Determine the [X, Y] coordinate at the center of the cell enclosing the given text.  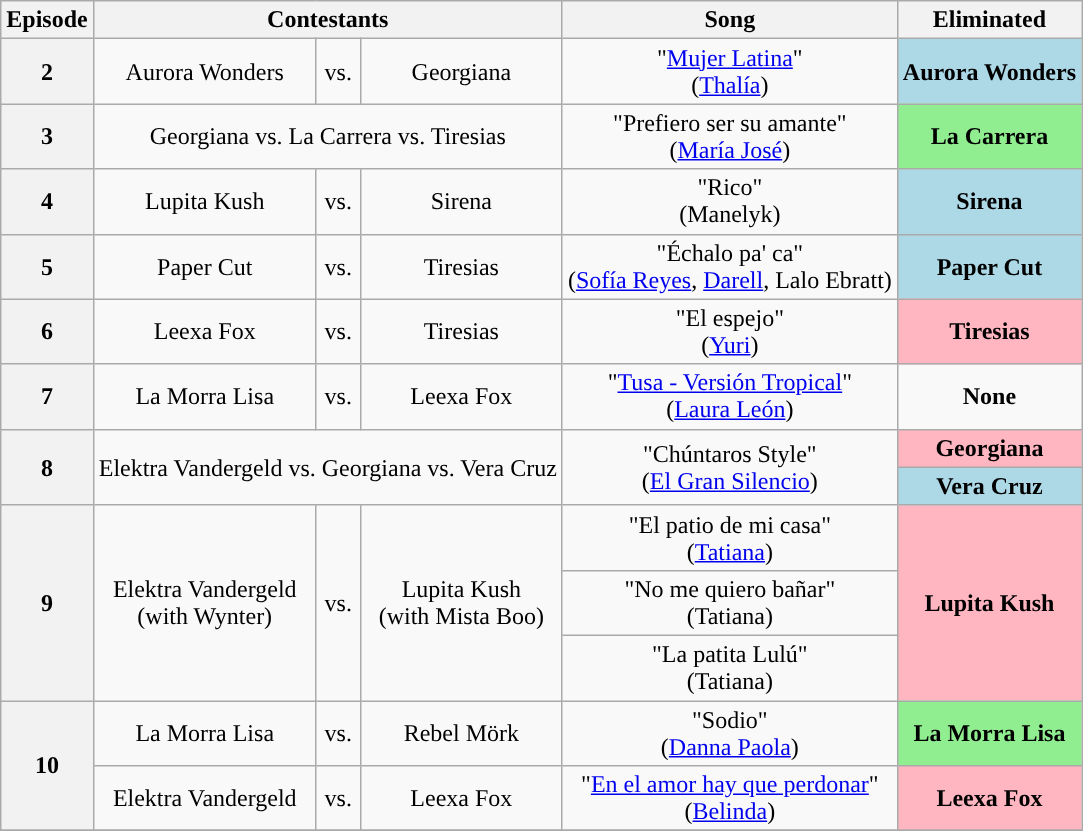
"Mujer Latina"(Thalía) [730, 72]
4 [47, 202]
"Sodio"(Danna Paola) [730, 732]
"Tusa - Versión Tropical"(Laura León) [730, 396]
"La patita Lulú"(Tatiana) [730, 668]
2 [47, 72]
"Chúntaros Style"(El Gran Silencio) [730, 467]
"El espejo"(Yuri) [730, 332]
Rebel Mörk [461, 732]
Song [730, 20]
9 [47, 602]
"Échalo pa' ca"(Sofía Reyes, Darell, Lalo Ebratt) [730, 266]
10 [47, 765]
"El patio de mi casa"(Tatiana) [730, 538]
7 [47, 396]
Georgiana vs. La Carrera vs. Tiresias [328, 136]
Elektra Vandergeld [204, 798]
"Prefiero ser su amante"(María José) [730, 136]
Episode [47, 20]
5 [47, 266]
"No me quiero bañar"(Tatiana) [730, 602]
Elektra Vandergeld(with Wynter) [204, 602]
La Carrera [989, 136]
Vera Cruz [989, 486]
6 [47, 332]
Contestants [328, 20]
Eliminated [989, 20]
Elektra Vandergeld vs. Georgiana vs. Vera Cruz [328, 467]
3 [47, 136]
"En el amor hay que perdonar"(Belinda) [730, 798]
Lupita Kush(with Mista Boo) [461, 602]
"Rico"(Manelyk) [730, 202]
8 [47, 467]
None [989, 396]
